Search for the cell housing the specified text and yield its [X, Y] center coordinate. 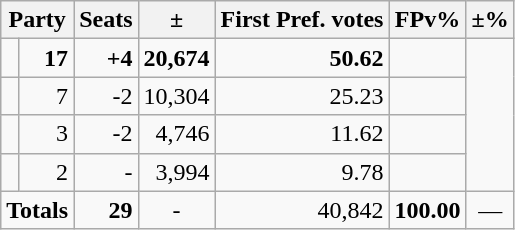
50.62 [302, 58]
4,746 [176, 134]
Totals [38, 210]
17 [46, 58]
20,674 [176, 58]
29 [106, 210]
10,304 [176, 96]
2 [46, 172]
Seats [106, 20]
— [490, 210]
± [176, 20]
9.78 [302, 172]
40,842 [302, 210]
+4 [106, 58]
7 [46, 96]
25.23 [302, 96]
FPv% [428, 20]
±% [490, 20]
100.00 [428, 210]
11.62 [302, 134]
Party [38, 20]
First Pref. votes [302, 20]
3 [46, 134]
3,994 [176, 172]
